Scan for the cell matching the given text and deliver its (X, Y) coordinate at center. 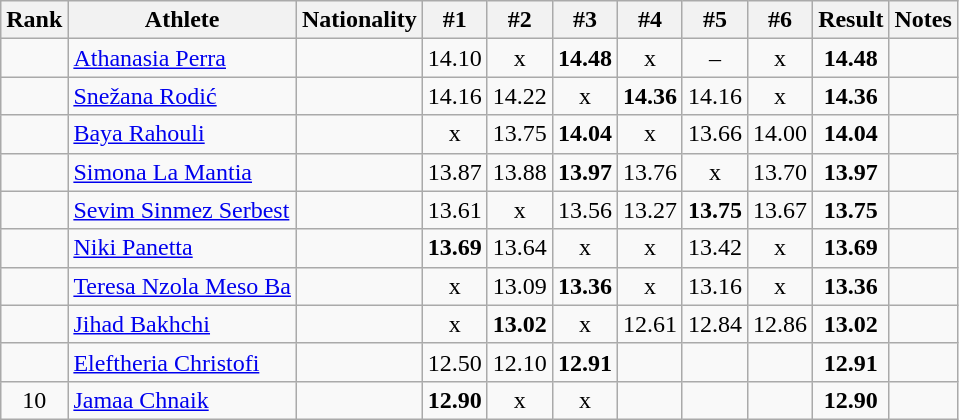
#5 (714, 20)
13.66 (714, 134)
14.10 (454, 58)
12.50 (454, 362)
Baya Rahouli (182, 134)
Notes (923, 20)
12.61 (650, 324)
Result (851, 20)
Eleftheria Christofi (182, 362)
Jihad Bakhchi (182, 324)
10 (34, 400)
Sevim Sinmez Serbest (182, 210)
Jamaa Chnaik (182, 400)
Rank (34, 20)
Niki Panetta (182, 248)
Athlete (182, 20)
13.76 (650, 172)
Simona La Mantia (182, 172)
#3 (584, 20)
13.64 (520, 248)
12.10 (520, 362)
13.56 (584, 210)
#1 (454, 20)
14.22 (520, 96)
13.09 (520, 286)
12.86 (780, 324)
#2 (520, 20)
#4 (650, 20)
#6 (780, 20)
Teresa Nzola Meso Ba (182, 286)
13.87 (454, 172)
Nationality (359, 20)
13.70 (780, 172)
Athanasia Perra (182, 58)
Snežana Rodić (182, 96)
13.88 (520, 172)
13.27 (650, 210)
– (714, 58)
13.61 (454, 210)
13.42 (714, 248)
13.67 (780, 210)
14.00 (780, 134)
13.16 (714, 286)
12.84 (714, 324)
